Output the (X, Y) coordinate of the center of the cell containing the given text.  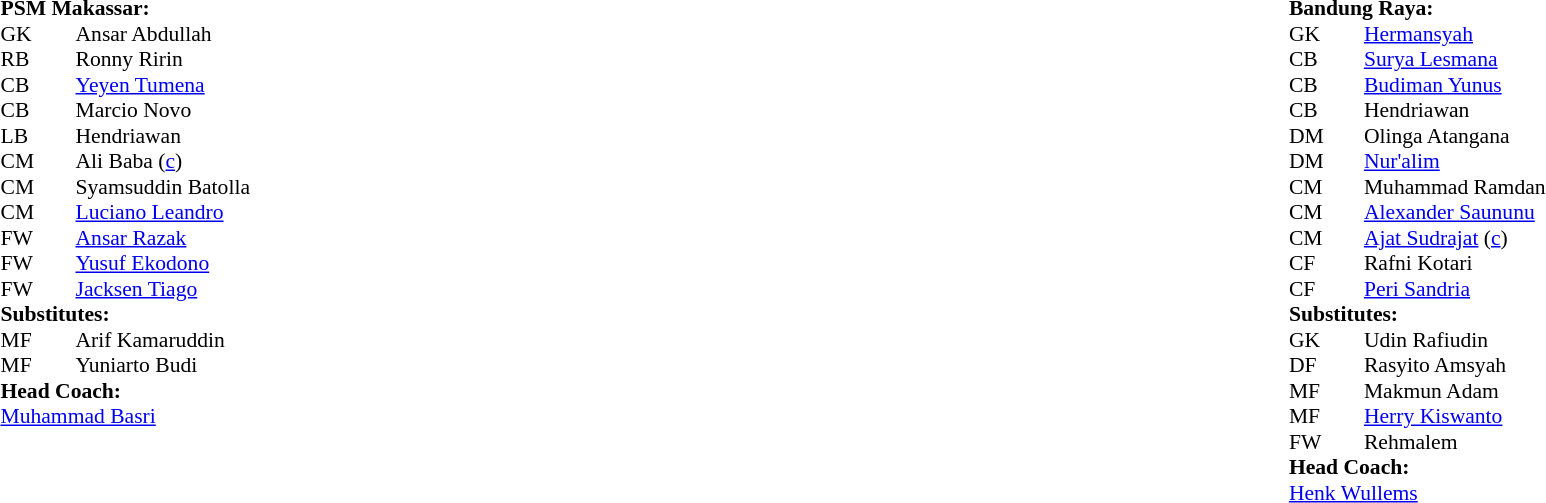
Rehmalem (1455, 442)
Peri Sandria (1455, 289)
Makmun Adam (1455, 391)
Jacksen Tiago (163, 289)
Rasyito Amsyah (1455, 365)
Marcio Novo (163, 111)
Udin Rafiudin (1455, 340)
Ali Baba (c) (163, 161)
Ronny Ririn (163, 59)
Muhammad Ramdan (1455, 187)
Rafni Kotari (1455, 263)
Luciano Leandro (163, 213)
Surya Lesmana (1455, 59)
Arif Kamaruddin (163, 340)
Ansar Abdullah (163, 34)
Yusuf Ekodono (163, 263)
LB (19, 136)
Yuniarto Budi (163, 365)
Herry Kiswanto (1455, 417)
RB (19, 59)
Yeyen Tumena (163, 85)
Hermansyah (1455, 34)
DF (1308, 365)
Muhammad Basri (124, 417)
Olinga Atangana (1455, 136)
Ansar Razak (163, 238)
Budiman Yunus (1455, 85)
Nur'alim (1455, 161)
Ajat Sudrajat (c) (1455, 238)
Alexander Saununu (1455, 213)
Syamsuddin Batolla (163, 187)
